Search for the cell housing the specified text and yield its (x, y) center coordinate. 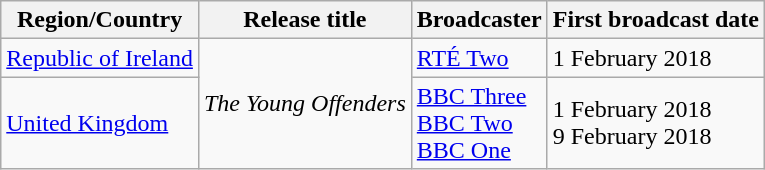
1 February 2018 (656, 58)
Release title (304, 20)
First broadcast date (656, 20)
BBC ThreeBBC TwoBBC One (479, 123)
Broadcaster (479, 20)
Region/Country (100, 20)
United Kingdom (100, 123)
1 February 2018 9 February 2018 (656, 123)
The Young Offenders (304, 104)
Republic of Ireland (100, 58)
RTÉ Two (479, 58)
